Pinpoint the cell where the given text exists, returning its (x, y) midpoint coordinate. 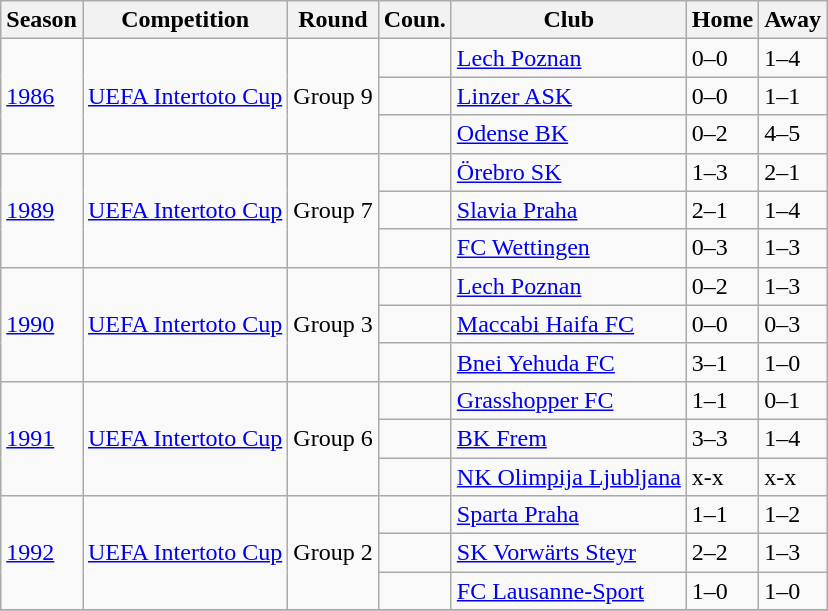
0–1 (793, 400)
3–3 (722, 438)
FC Wettingen (568, 248)
SK Vorwärts Steyr (568, 553)
1991 (42, 438)
Bnei Yehuda FC (568, 362)
2–2 (722, 553)
Group 6 (333, 438)
Slavia Praha (568, 210)
Örebro SK (568, 172)
Linzer ASK (568, 96)
1992 (42, 553)
1989 (42, 210)
1986 (42, 96)
Competition (184, 20)
Club (568, 20)
FC Lausanne-Sport (568, 591)
4–5 (793, 134)
Maccabi Haifa FC (568, 324)
NK Olimpija Ljubljana (568, 477)
1–2 (793, 515)
Odense BK (568, 134)
Group 9 (333, 96)
Coun. (414, 20)
Grasshopper FC (568, 400)
BK Frem (568, 438)
Away (793, 20)
Season (42, 20)
Sparta Praha (568, 515)
Round (333, 20)
Group 7 (333, 210)
Group 2 (333, 553)
Group 3 (333, 324)
3–1 (722, 362)
Home (722, 20)
1990 (42, 324)
